Detect which cell encompasses the target text, then output its (x, y) center coordinate. 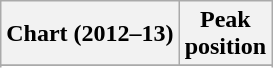
Peakposition (225, 34)
Chart (2012–13) (90, 34)
